Identify which cell holds the provided text, then report its (x, y) central coordinate. 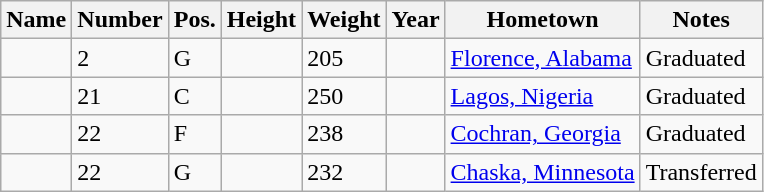
Year (416, 20)
Chaska, Minnesota (542, 172)
Weight (344, 20)
21 (120, 96)
Florence, Alabama (542, 58)
Pos. (194, 20)
Height (261, 20)
238 (344, 134)
250 (344, 96)
2 (120, 58)
Lagos, Nigeria (542, 96)
232 (344, 172)
Notes (701, 20)
F (194, 134)
Transferred (701, 172)
Hometown (542, 20)
205 (344, 58)
C (194, 96)
Name (36, 20)
Number (120, 20)
Cochran, Georgia (542, 134)
